Pinpoint the cell where the given text exists, returning its [x, y] midpoint coordinate. 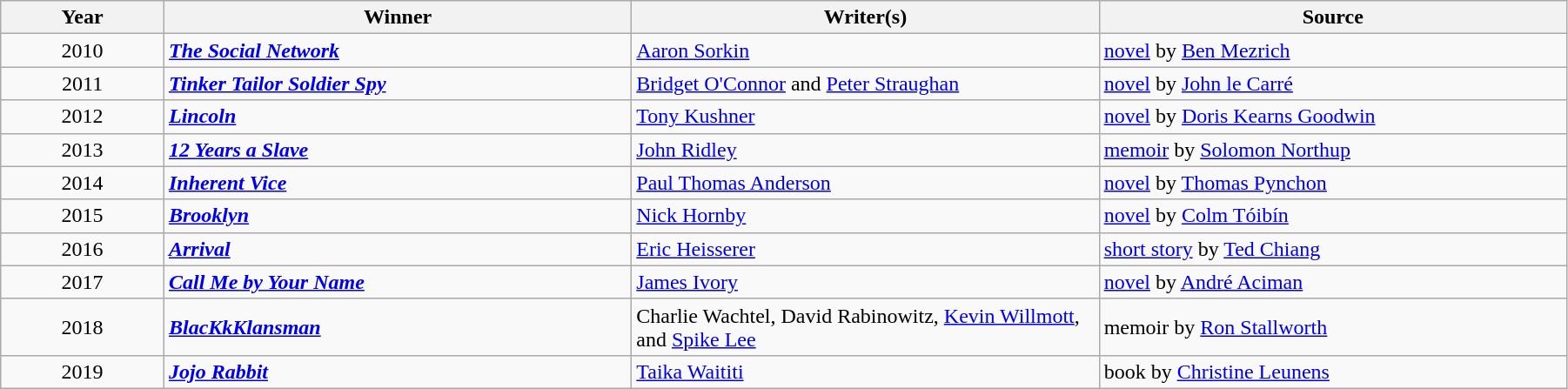
Tony Kushner [865, 117]
Nick Hornby [865, 216]
Bridget O'Connor and Peter Straughan [865, 84]
2017 [83, 282]
2011 [83, 84]
memoir by Ron Stallworth [1333, 327]
James Ivory [865, 282]
Call Me by Your Name [397, 282]
2016 [83, 249]
Paul Thomas Anderson [865, 183]
Source [1333, 17]
Arrival [397, 249]
Writer(s) [865, 17]
12 Years a Slave [397, 150]
novel by Thomas Pynchon [1333, 183]
BlacKkKlansman [397, 327]
2010 [83, 50]
novel by André Aciman [1333, 282]
Aaron Sorkin [865, 50]
Brooklyn [397, 216]
2013 [83, 150]
Lincoln [397, 117]
2018 [83, 327]
Taika Waititi [865, 372]
John Ridley [865, 150]
2015 [83, 216]
novel by Doris Kearns Goodwin [1333, 117]
Year [83, 17]
2014 [83, 183]
memoir by Solomon Northup [1333, 150]
novel by Colm Tóibín [1333, 216]
2012 [83, 117]
Charlie Wachtel, David Rabinowitz, Kevin Willmott, and Spike Lee [865, 327]
short story by Ted Chiang [1333, 249]
Jojo Rabbit [397, 372]
The Social Network [397, 50]
Eric Heisserer [865, 249]
Tinker Tailor Soldier Spy [397, 84]
novel by John le Carré [1333, 84]
Winner [397, 17]
Inherent Vice [397, 183]
2019 [83, 372]
novel by Ben Mezrich [1333, 50]
book by Christine Leunens [1333, 372]
